Locate the cell with the specified text and output its (X, Y) center coordinate. 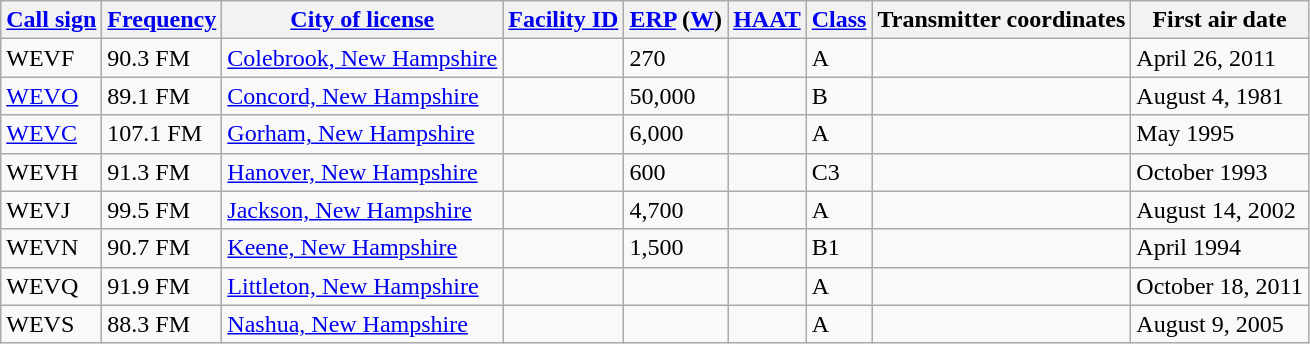
WEVN (52, 248)
ERP (W) (676, 20)
50,000 (676, 96)
August 4, 1981 (1220, 96)
WEVJ (52, 210)
WEVQ (52, 286)
WEVO (52, 96)
May 1995 (1220, 134)
First air date (1220, 20)
WEVF (52, 58)
89.1 FM (162, 96)
April 26, 2011 (1220, 58)
Littleton, New Hampshire (362, 286)
270 (676, 58)
90.7 FM (162, 248)
City of license (362, 20)
April 1994 (1220, 248)
Facility ID (564, 20)
90.3 FM (162, 58)
600 (676, 172)
Class (839, 20)
Transmitter coordinates (1002, 20)
October 18, 2011 (1220, 286)
Frequency (162, 20)
B (839, 96)
August 9, 2005 (1220, 324)
91.9 FM (162, 286)
Hanover, New Hampshire (362, 172)
4,700 (676, 210)
WEVC (52, 134)
B1 (839, 248)
107.1 FM (162, 134)
WEVH (52, 172)
October 1993 (1220, 172)
88.3 FM (162, 324)
Call sign (52, 20)
91.3 FM (162, 172)
Nashua, New Hampshire (362, 324)
6,000 (676, 134)
Colebrook, New Hampshire (362, 58)
C3 (839, 172)
Keene, New Hampshire (362, 248)
WEVS (52, 324)
Concord, New Hampshire (362, 96)
Gorham, New Hampshire (362, 134)
Jackson, New Hampshire (362, 210)
99.5 FM (162, 210)
1,500 (676, 248)
HAAT (768, 20)
August 14, 2002 (1220, 210)
